Identify which cell holds the provided text, then report its (x, y) central coordinate. 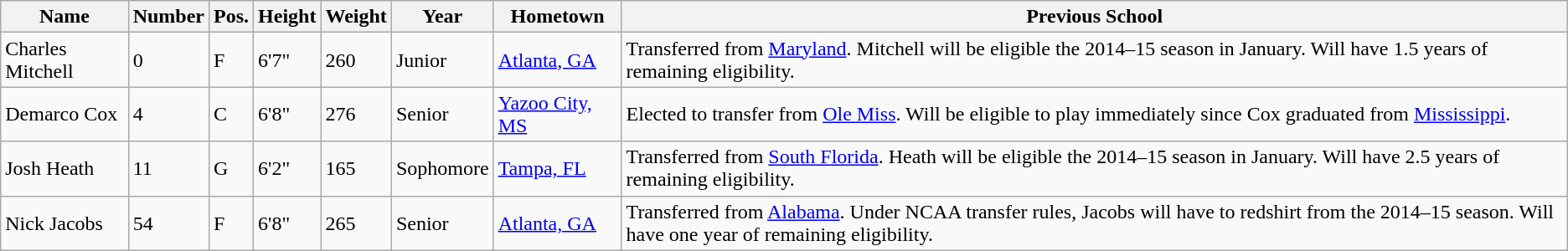
Name (64, 17)
Transferred from Maryland. Mitchell will be eligible the 2014–15 season in January. Will have 1.5 years of remaining eligibility. (1094, 60)
Hometown (558, 17)
165 (356, 169)
54 (168, 223)
Year (442, 17)
Charles Mitchell (64, 60)
6'7" (287, 60)
Elected to transfer from Ole Miss. Will be eligible to play immediately since Cox graduated from Mississippi. (1094, 114)
Transferred from South Florida. Heath will be eligible the 2014–15 season in January. Will have 2.5 years of remaining eligibility. (1094, 169)
Tampa, FL (558, 169)
6'2" (287, 169)
Weight (356, 17)
265 (356, 223)
Previous School (1094, 17)
Yazoo City, MS (558, 114)
Junior (442, 60)
Pos. (231, 17)
260 (356, 60)
G (231, 169)
276 (356, 114)
0 (168, 60)
Nick Jacobs (64, 223)
Height (287, 17)
Josh Heath (64, 169)
Number (168, 17)
Demarco Cox (64, 114)
4 (168, 114)
11 (168, 169)
Sophomore (442, 169)
C (231, 114)
